Pinpoint the cell where the given text exists, returning its [x, y] midpoint coordinate. 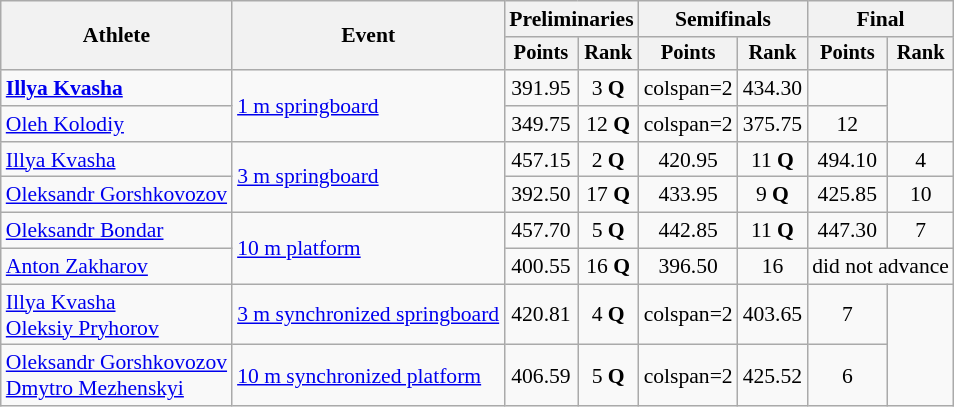
1 m springboard [368, 106]
17 Q [608, 195]
433.95 [688, 195]
9 Q [772, 195]
16 [772, 267]
Anton Zakharov [116, 267]
349.75 [541, 124]
425.52 [772, 376]
10 m platform [368, 248]
4 [920, 160]
375.75 [772, 124]
403.65 [772, 314]
420.81 [541, 314]
396.50 [688, 267]
16 Q [608, 267]
442.85 [688, 231]
3 Q [608, 88]
391.95 [541, 88]
457.70 [541, 231]
406.59 [541, 376]
Illya KvashaOleksiy Pryhorov [116, 314]
12 Q [608, 124]
6 [847, 376]
2 Q [608, 160]
3 m springboard [368, 178]
Preliminaries [571, 19]
Semifinals [724, 19]
494.10 [847, 160]
434.30 [772, 88]
457.15 [541, 160]
Final [880, 19]
Oleh Kolodiy [116, 124]
12 [847, 124]
3 m synchronized springboard [368, 314]
447.30 [847, 231]
10 m synchronized platform [368, 376]
420.95 [688, 160]
400.55 [541, 267]
Oleksandr Gorshkovozov [116, 195]
4 Q [608, 314]
Athlete [116, 36]
425.85 [847, 195]
Oleksandr GorshkovozovDmytro Mezhenskyi [116, 376]
10 [920, 195]
392.50 [541, 195]
did not advance [880, 267]
Event [368, 36]
Oleksandr Bondar [116, 231]
